Search for the cell housing the specified text and yield its (X, Y) center coordinate. 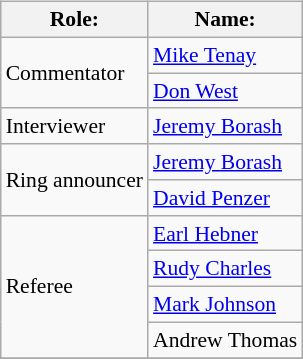
Don West (225, 91)
Rudy Charles (225, 269)
Earl Hebner (225, 233)
Role: (74, 20)
Commentator (74, 72)
David Penzer (225, 198)
Referee (74, 286)
Interviewer (74, 126)
Name: (225, 20)
Ring announcer (74, 180)
Mike Tenay (225, 55)
Mark Johnson (225, 305)
Andrew Thomas (225, 340)
